Find where the given text appears and provide that cell's center as (X, Y) coordinate. 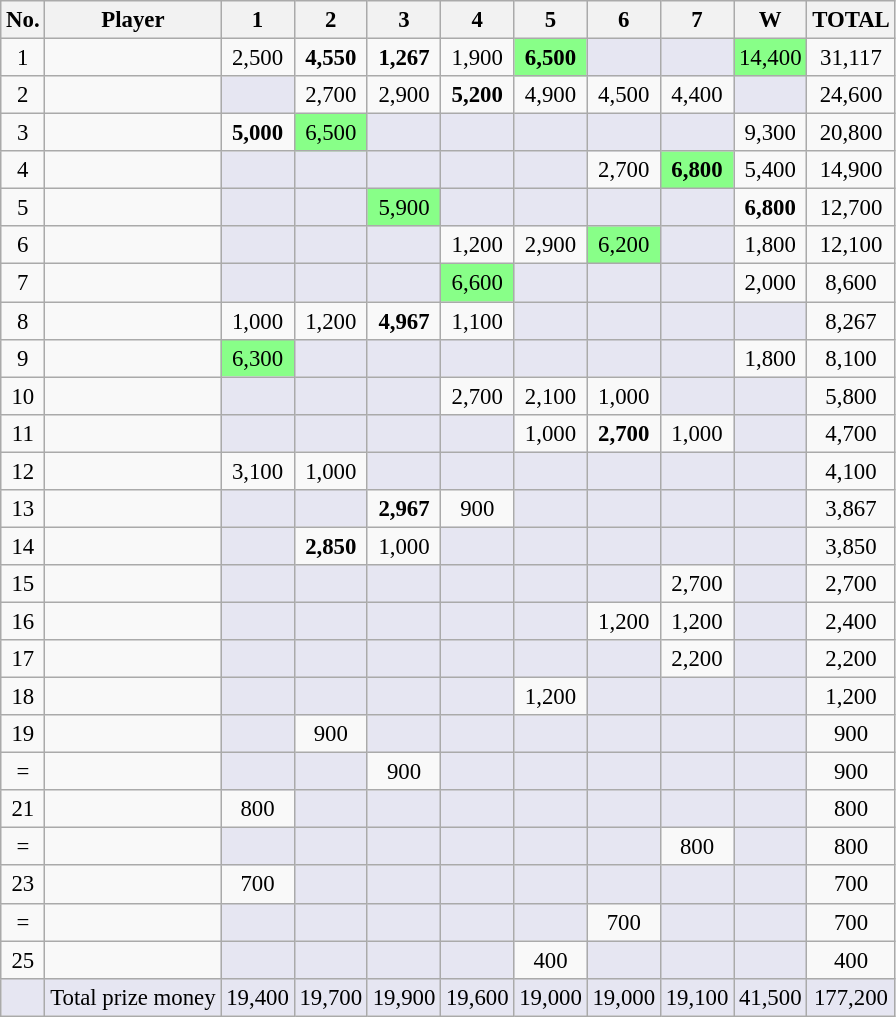
5,400 (770, 170)
15 (23, 584)
5,200 (478, 95)
19 (23, 734)
4,967 (404, 321)
Player (133, 20)
9,300 (770, 133)
No. (23, 20)
2,000 (770, 283)
W (770, 20)
12 (23, 471)
14 (23, 546)
4,100 (851, 471)
8,600 (851, 283)
12,700 (851, 208)
14,900 (851, 170)
12,100 (851, 245)
21 (23, 809)
11 (23, 433)
13 (23, 509)
6,200 (624, 245)
5,900 (404, 208)
2,500 (258, 58)
24,600 (851, 95)
4,700 (851, 433)
20,800 (851, 133)
4,900 (550, 95)
5,000 (258, 133)
6,600 (478, 283)
3,867 (851, 509)
25 (23, 960)
Total prize money (133, 997)
4,400 (696, 95)
19,100 (696, 997)
19,700 (330, 997)
16 (23, 621)
18 (23, 697)
19,400 (258, 997)
8,267 (851, 321)
4,500 (624, 95)
1,267 (404, 58)
10 (23, 396)
1,900 (478, 58)
5,800 (851, 396)
3,100 (258, 471)
17 (23, 659)
41,500 (770, 997)
8,100 (851, 358)
23 (23, 885)
2,850 (330, 546)
19,600 (478, 997)
9 (23, 358)
TOTAL (851, 20)
19,900 (404, 997)
14,400 (770, 58)
31,117 (851, 58)
8 (23, 321)
2,400 (851, 621)
6,300 (258, 358)
1,100 (478, 321)
2,100 (550, 396)
177,200 (851, 997)
2,967 (404, 509)
4,550 (330, 58)
3,850 (851, 546)
